Locate the cell with the specified text and output its [x, y] center coordinate. 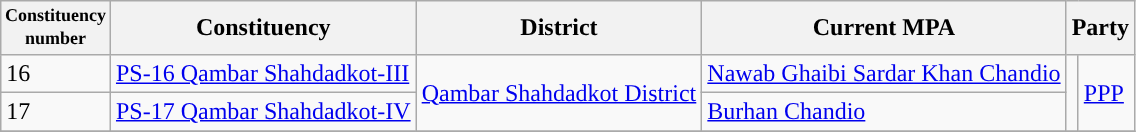
PS-16 Qambar Shahdadkot-III [263, 73]
Constituency number [56, 28]
Constituency [263, 28]
Current MPA [884, 28]
16 [56, 73]
District [559, 28]
Qambar Shahdadkot District [559, 92]
PS-17 Qambar Shahdadkot-IV [263, 111]
Burhan Chandio [884, 111]
PPP [1106, 92]
Nawab Ghaibi Sardar Khan Chandio [884, 73]
Party [1100, 28]
17 [56, 111]
